Pinpoint the cell where the given text exists, returning its (X, Y) midpoint coordinate. 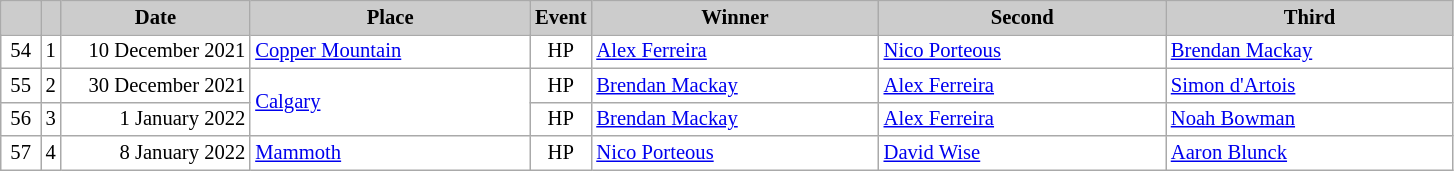
2 (50, 85)
Copper Mountain (390, 51)
David Wise (1022, 153)
Date (156, 17)
Mammoth (390, 153)
56 (21, 119)
55 (21, 85)
57 (21, 153)
1 January 2022 (156, 119)
Third (1310, 17)
Noah Bowman (1310, 119)
Place (390, 17)
Calgary (390, 102)
Event (560, 17)
54 (21, 51)
Simon d'Artois (1310, 85)
Second (1022, 17)
3 (50, 119)
1 (50, 51)
10 December 2021 (156, 51)
4 (50, 153)
Aaron Blunck (1310, 153)
8 January 2022 (156, 153)
30 December 2021 (156, 85)
Winner (734, 17)
